Return the (X, Y) coordinate for the center point of the cell that contains the specified text.  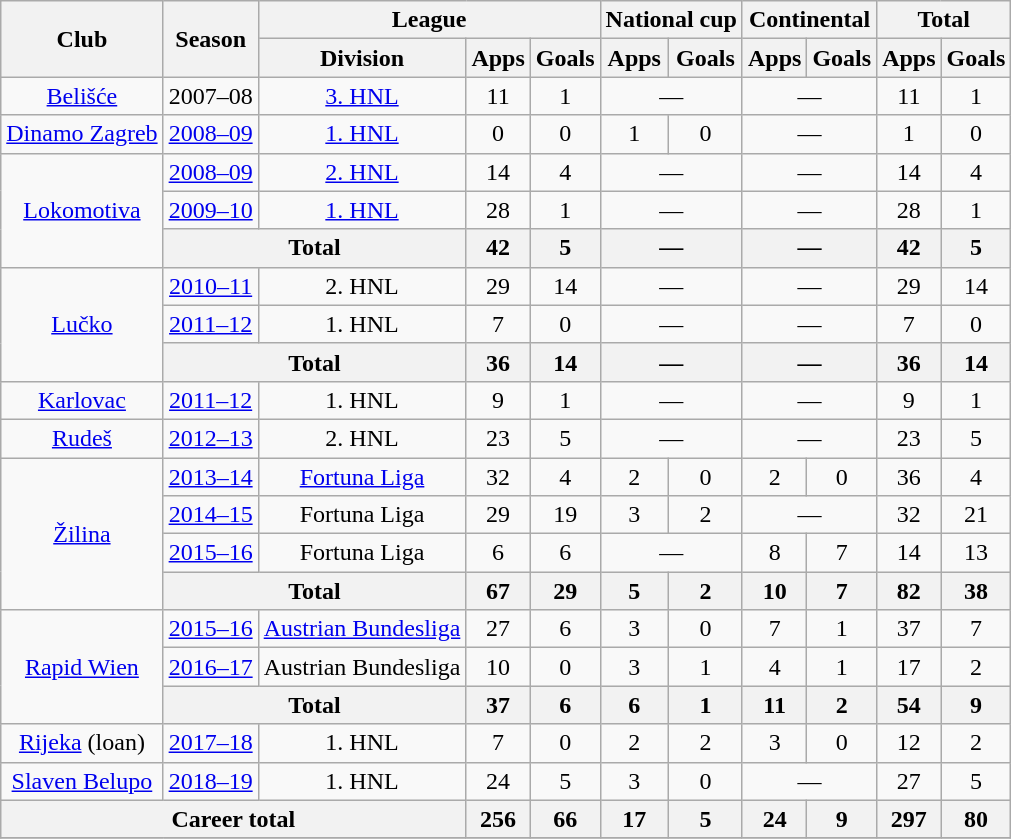
Dinamo Zagreb (82, 134)
2013–14 (210, 477)
Division (362, 58)
Career total (234, 819)
2010–11 (210, 286)
Žilina (82, 534)
Rapid Wien (82, 667)
67 (498, 591)
Lučko (82, 324)
2007–08 (210, 96)
Slaven Belupo (82, 781)
82 (909, 591)
2009–10 (210, 210)
League (429, 20)
Karlovac (82, 400)
Lokomotiva (82, 210)
256 (498, 819)
National cup (671, 20)
2014–15 (210, 515)
Continental (809, 20)
8 (774, 553)
12 (909, 743)
2017–18 (210, 743)
Rudeš (82, 438)
54 (909, 705)
80 (976, 819)
Season (210, 39)
2012–13 (210, 438)
19 (565, 515)
2016–17 (210, 667)
3. HNL (362, 96)
Belišće (82, 96)
297 (909, 819)
38 (976, 591)
Club (82, 39)
Rijeka (loan) (82, 743)
21 (976, 515)
13 (976, 553)
66 (565, 819)
2018–19 (210, 781)
